Provide the [x, y] coordinate of the cell's center where the given text is located.  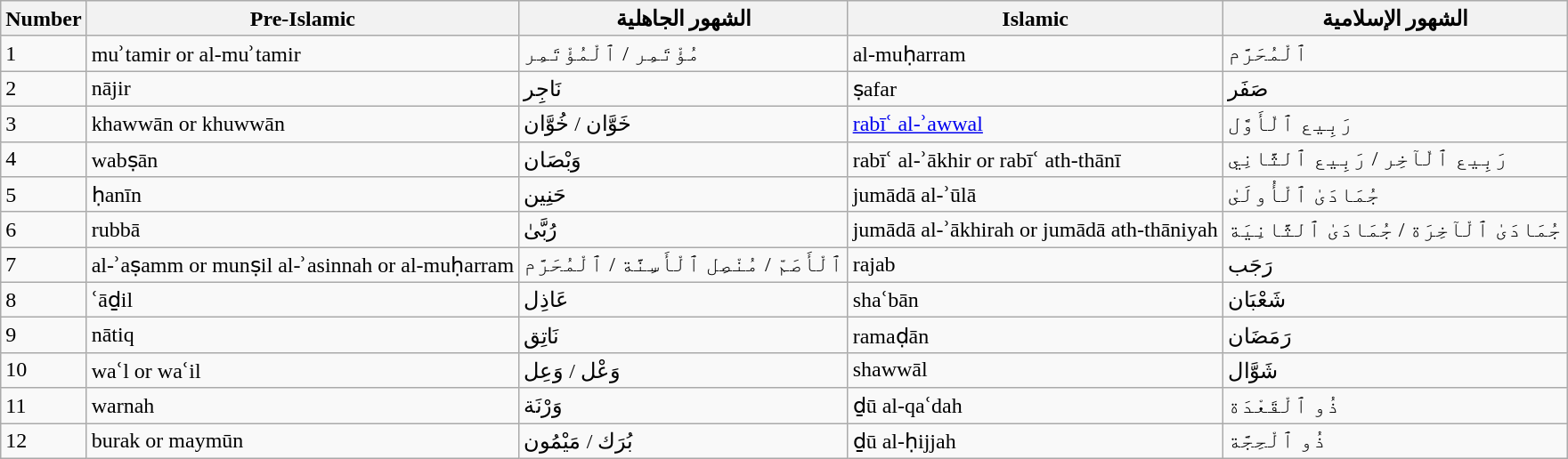
Pre-Islamic [303, 19]
ḏū al-ḥijjah [1035, 441]
al-ʾaṣamm or munṣil al-ʾasinnah or al-muḥarram [303, 265]
al-muḥarram [1035, 53]
نَاتِق [684, 335]
jumādā al-ʾūlā [1035, 195]
5 [44, 195]
11 [44, 406]
خَوَّان / خُوَّان [684, 124]
3 [44, 124]
عَاذِل [684, 300]
الشهور الجاهلية [684, 19]
8 [44, 300]
10 [44, 370]
نَاجِر [684, 89]
شَعْبَان [1394, 300]
1 [44, 53]
جُمَادَىٰ ٱلْآخِرَة / جُمَادَىٰ ٱلثَّانِيَة [1394, 229]
ذُو ٱلْحِجَّة [1394, 441]
9 [44, 335]
rabīʿ al-ʾākhir or rabīʿ ath-thānī [1035, 159]
رَبِيع ٱلْأَوَّل [1394, 124]
muʾtamir or al-muʾtamir [303, 53]
ٱلْأَصَمّ / مُنْصِل ٱلْأَسِنَّة / ٱلْمُحَرَّم [684, 265]
وَبْصَان [684, 159]
Islamic [1035, 19]
12 [44, 441]
nātiq [303, 335]
وَرْنَة [684, 406]
رَجَب [1394, 265]
shaʿbān [1035, 300]
7 [44, 265]
khawwān or khuwwān [303, 124]
ʿāḏil [303, 300]
رُبَّىٰ [684, 229]
rabīʿ al-ʾawwal [1035, 124]
حَنِين [684, 195]
شَوَّال [1394, 370]
nājir [303, 89]
shawwāl [1035, 370]
مُؤْتَمِر / ٱلْمُؤْتَمِر [684, 53]
ḥanīn [303, 195]
burak or maymūn [303, 441]
Number [44, 19]
rajab [1035, 265]
بُرَك / مَيْمُون [684, 441]
6 [44, 229]
waʿl or waʿil [303, 370]
رَمَضَان [1394, 335]
وَعْل / وَعِل [684, 370]
jumādā al-ʾākhirah or jumādā ath-thāniyah [1035, 229]
صَفَر [1394, 89]
جُمَادَىٰ ٱلْأُولَىٰ [1394, 195]
4 [44, 159]
ḏū al-qaʿdah [1035, 406]
rubbā [303, 229]
ذُو ٱلْقَعْدَة [1394, 406]
رَبِيع ٱلْآخِر / رَبِيع ٱلثَّانِي [1394, 159]
ramaḍān [1035, 335]
2 [44, 89]
warnah [303, 406]
wabṣān [303, 159]
ٱلْمُحَرَّم [1394, 53]
ṣafar [1035, 89]
الشهور الإسلامية [1394, 19]
